Output the [X, Y] coordinate of the center of the cell containing the given text.  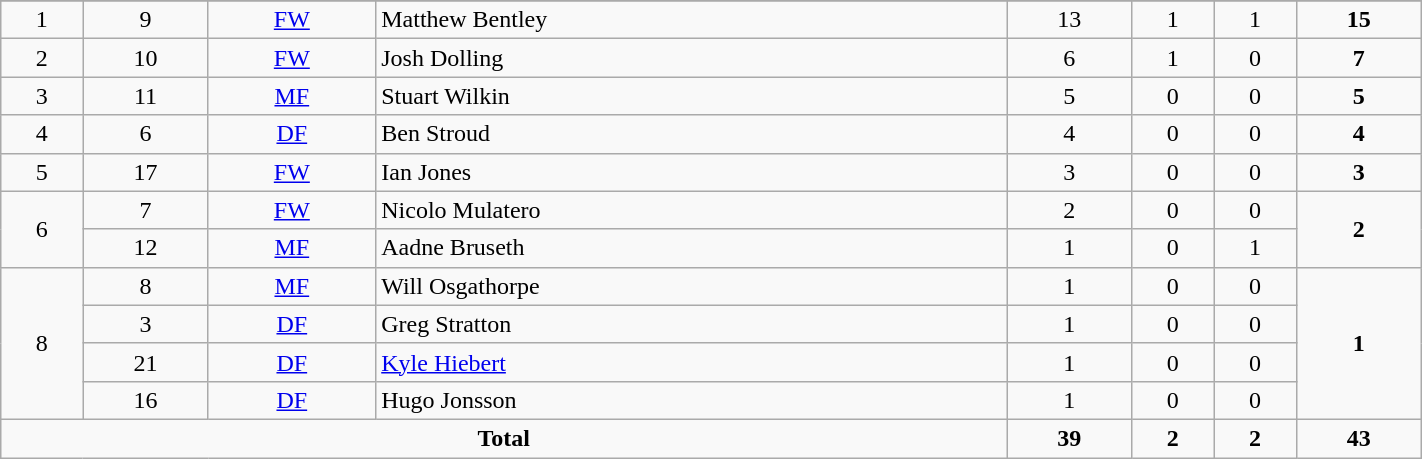
Ian Jones [692, 172]
12 [146, 248]
Hugo Jonsson [692, 400]
Greg Stratton [692, 324]
9 [146, 20]
Aadne Bruseth [692, 248]
Stuart Wilkin [692, 96]
17 [146, 172]
21 [146, 362]
Total [504, 438]
Nicolo Mulatero [692, 210]
13 [1070, 20]
Matthew Bentley [692, 20]
11 [146, 96]
Josh Dolling [692, 58]
15 [1358, 20]
10 [146, 58]
43 [1358, 438]
Will Osgathorpe [692, 286]
Kyle Hiebert [692, 362]
39 [1070, 438]
16 [146, 400]
Ben Stroud [692, 134]
